Output the (X, Y) coordinate of the center of the cell containing the given text.  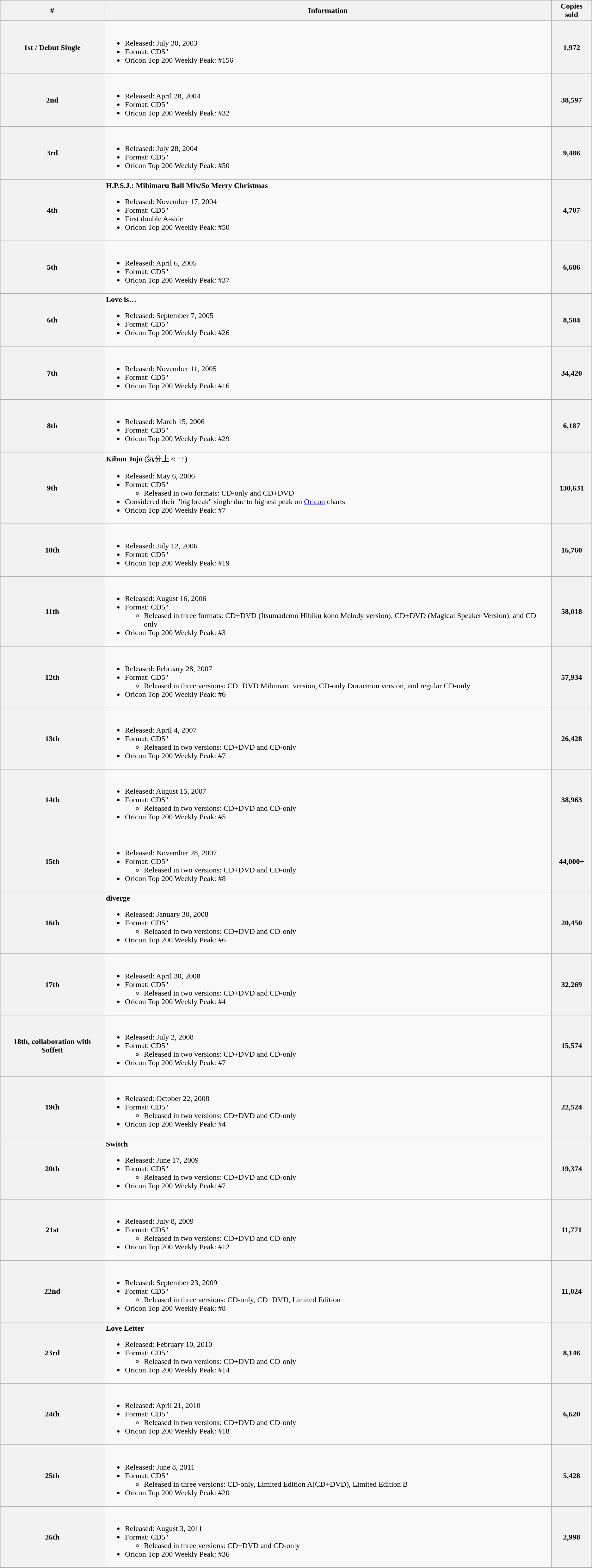
57,934 (572, 677)
7th (52, 373)
Released: November 28, 2007Format: CD5"Released in two versions: CD+DVD and CD-onlyOricon Top 200 Weekly Peak: #8 (328, 861)
4th (52, 210)
Released: July 2, 2008Format: CD5"Released in two versions: CD+DVD and CD-onlyOricon Top 200 Weekly Peak: #7 (328, 1046)
1,972 (572, 47)
Released: August 3, 2011Format: CD5"Released in three versions: CD+DVD and CD-onlyOricon Top 200 Weekly Peak: #36 (328, 1537)
4,707 (572, 210)
Released: July 28, 2004Format: CD5"Oricon Top 200 Weekly Peak: #50 (328, 153)
H.P.S.J.: Mihimaru Ball Mix/So Merry ChristmasReleased: November 17, 2004Format: CD5"First double A-sideOricon Top 200 Weekly Peak: #50 (328, 210)
Released: September 23, 2009Format: CD5"Released in three versions: CD-only, CD+DVD, Limited EditionOricon Top 200 Weekly Peak: #8 (328, 1291)
Released: October 22, 2008Format: CD5"Released in two versions: CD+DVD and CD-onlyOricon Top 200 Weekly Peak: #4 (328, 1107)
11,771 (572, 1230)
21st (52, 1230)
25th (52, 1476)
20th (52, 1169)
2,998 (572, 1537)
24th (52, 1414)
6,187 (572, 426)
Released: July 30, 2003Format: CD5"Oricon Top 200 Weekly Peak: #156 (328, 47)
3rd (52, 153)
Copies sold (572, 11)
12th (52, 677)
9th (52, 488)
23rd (52, 1353)
Released: April 30, 2008Format: CD5"Released in two versions: CD+DVD and CD-onlyOricon Top 200 Weekly Peak: #4 (328, 984)
19,374 (572, 1169)
6th (52, 320)
Released: April 4, 2007Format: CD5"Released in two versions: CD+DVD and CD-onlyOricon Top 200 Weekly Peak: #7 (328, 739)
Released: July 8, 2009Format: CD5"Released in two versions: CD+DVD and CD-onlyOricon Top 200 Weekly Peak: #12 (328, 1230)
11,024 (572, 1291)
13th (52, 739)
38,597 (572, 100)
10th (52, 550)
6,686 (572, 267)
8,146 (572, 1353)
26th (52, 1537)
8,504 (572, 320)
44,000+ (572, 861)
1st / Debut Single (52, 47)
2nd (52, 100)
Released: August 15, 2007Format: CD5"Released in two versions: CD+DVD and CD-onlyOricon Top 200 Weekly Peak: #5 (328, 800)
17th (52, 984)
18th, collaboration with Soffett (52, 1046)
Released: July 12, 2006Format: CD5"Oricon Top 200 Weekly Peak: #19 (328, 550)
Released: April 28, 2004Format: CD5"Oricon Top 200 Weekly Peak: #32 (328, 100)
5th (52, 267)
20,450 (572, 923)
38,963 (572, 800)
# (52, 11)
Released: November 11, 2005Format: CD5"Oricon Top 200 Weekly Peak: #16 (328, 373)
Released: April 6, 2005Format: CD5"Oricon Top 200 Weekly Peak: #37 (328, 267)
14th (52, 800)
8th (52, 426)
5,428 (572, 1476)
divergeReleased: January 30, 2008Format: CD5"Released in two versions: CD+DVD and CD-onlyOricon Top 200 Weekly Peak: #6 (328, 923)
11th (52, 611)
Love is…Released: September 7, 2005Format: CD5"Oricon Top 200 Weekly Peak: #26 (328, 320)
Released: March 15, 2006Format: CD5"Oricon Top 200 Weekly Peak: #29 (328, 426)
15,574 (572, 1046)
16,760 (572, 550)
Released: June 8, 2011Format: CD5"Released in three versions: CD-only, Limited Edition A(CD+DVD), Limited Edition BOricon Top 200 Weekly Peak: #20 (328, 1476)
130,631 (572, 488)
32,269 (572, 984)
22nd (52, 1291)
9,486 (572, 153)
16th (52, 923)
58,018 (572, 611)
34,420 (572, 373)
6,620 (572, 1414)
Love LetterReleased: February 10, 2010Format: CD5"Released in two versions: CD+DVD and CD-onlyOricon Top 200 Weekly Peak: #14 (328, 1353)
15th (52, 861)
26,428 (572, 739)
Released: April 21, 2010Format: CD5"Released in two versions: CD+DVD and CD-onlyOricon Top 200 Weekly Peak: #18 (328, 1414)
22,524 (572, 1107)
SwitchReleased: June 17, 2009Format: CD5"Released in two versions: CD+DVD and CD-onlyOricon Top 200 Weekly Peak: #7 (328, 1169)
Information (328, 11)
19th (52, 1107)
